From the cell containing the given text, extract its center point as (X, Y) coordinate. 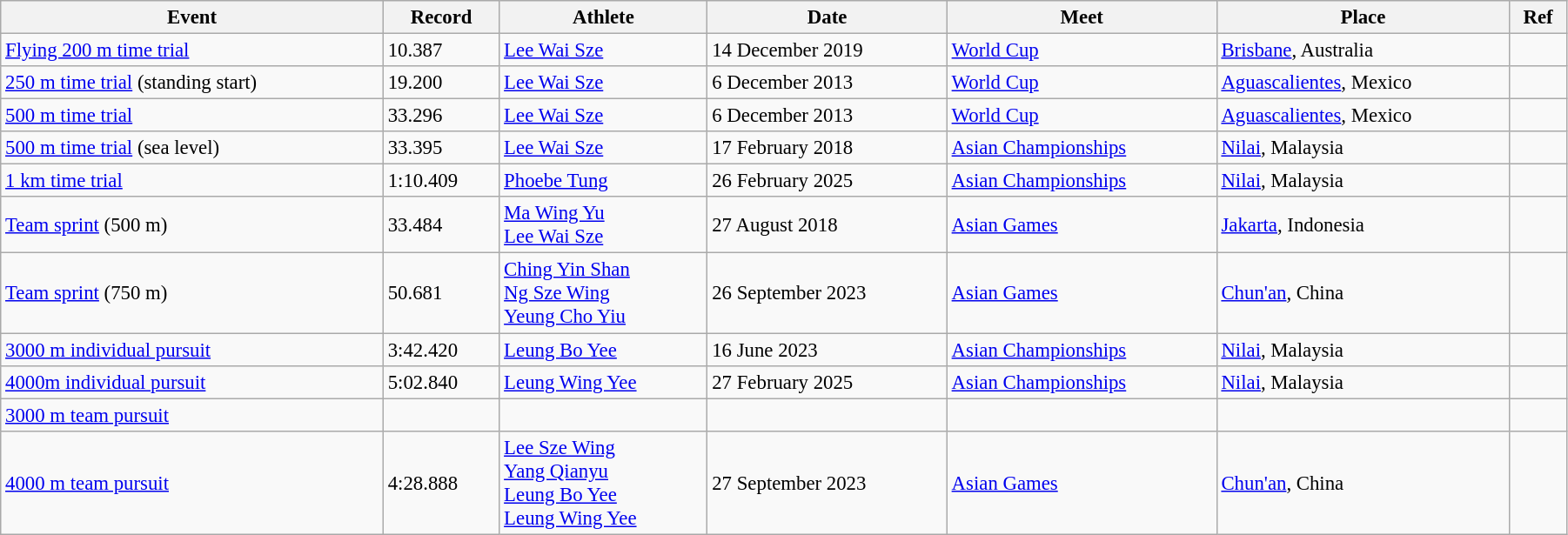
Record (440, 17)
Place (1363, 17)
Meet (1082, 17)
3000 m team pursuit (192, 415)
Ching Yin ShanNg Sze WingYeung Cho Yiu (604, 293)
Ma Wing YuLee Wai Sze (604, 224)
Ref (1538, 17)
Event (192, 17)
250 m time trial (standing start) (192, 83)
Flying 200 m time trial (192, 50)
1 km time trial (192, 181)
Team sprint (500 m) (192, 224)
10.387 (440, 50)
4:28.888 (440, 482)
500 m time trial (192, 116)
Brisbane, Australia (1363, 50)
Lee Sze WingYang QianyuLeung Bo YeeLeung Wing Yee (604, 482)
33.484 (440, 224)
Athlete (604, 17)
Leung Bo Yee (604, 350)
Jakarta, Indonesia (1363, 224)
1:10.409 (440, 181)
26 February 2025 (827, 181)
Leung Wing Yee (604, 382)
3:42.420 (440, 350)
27 September 2023 (827, 482)
19.200 (440, 83)
4000m individual pursuit (192, 382)
14 December 2019 (827, 50)
50.681 (440, 293)
33.296 (440, 116)
33.395 (440, 148)
27 August 2018 (827, 224)
500 m time trial (sea level) (192, 148)
Phoebe Tung (604, 181)
5:02.840 (440, 382)
Team sprint (750 m) (192, 293)
17 February 2018 (827, 148)
16 June 2023 (827, 350)
Date (827, 17)
4000 m team pursuit (192, 482)
3000 m individual pursuit (192, 350)
26 September 2023 (827, 293)
27 February 2025 (827, 382)
